Return the (x, y) coordinate for the center point of the cell that contains the specified text.  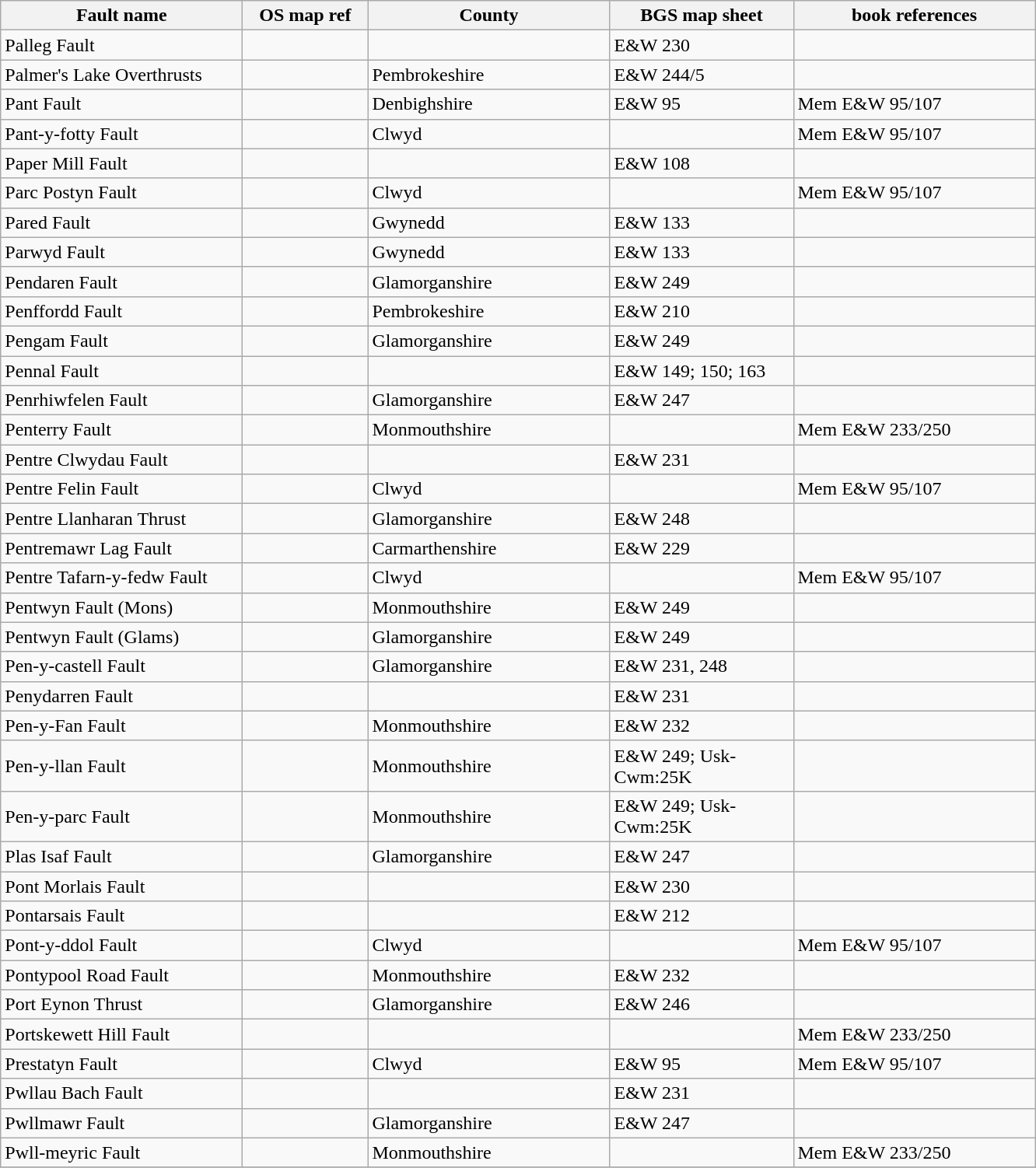
Prestatyn Fault (121, 1064)
Pwllau Bach Fault (121, 1093)
Pwll-meyric Fault (121, 1152)
Pengam Fault (121, 341)
Pant-y-fotty Fault (121, 134)
Pennal Fault (121, 371)
Plas Isaf Fault (121, 856)
Port Eynon Thrust (121, 1005)
E&W 248 (702, 519)
Pendaren Fault (121, 282)
Fault name (121, 16)
Pen-y-castell Fault (121, 666)
Pentre Clwydau Fault (121, 460)
book references (915, 16)
Penydarren Fault (121, 696)
Pwllmawr Fault (121, 1123)
E&W 231, 248 (702, 666)
Pentwyn Fault (Mons) (121, 607)
Paper Mill Fault (121, 163)
E&W 149; 150; 163 (702, 371)
Palleg Fault (121, 45)
Parwyd Fault (121, 252)
Penffordd Fault (121, 311)
BGS map sheet (702, 16)
Pen-y-Fan Fault (121, 726)
Pont-y-ddol Fault (121, 946)
Pen-y-llan Fault (121, 765)
E&W 212 (702, 916)
Pared Fault (121, 222)
Pontarsais Fault (121, 916)
Palmer's Lake Overthrusts (121, 75)
Pentremawr Lag Fault (121, 548)
E&W 108 (702, 163)
Pant Fault (121, 104)
Parc Postyn Fault (121, 193)
Pentre Llanharan Thrust (121, 519)
OS map ref (305, 16)
E&W 246 (702, 1005)
Penrhiwfelen Fault (121, 400)
Pentwyn Fault (Glams) (121, 637)
E&W 210 (702, 311)
Pentre Felin Fault (121, 489)
Pen-y-parc Fault (121, 817)
Portskewett Hill Fault (121, 1034)
Pentre Tafarn-y-fedw Fault (121, 578)
County (488, 16)
E&W 244/5 (702, 75)
Pont Morlais Fault (121, 886)
E&W 229 (702, 548)
Pontypool Road Fault (121, 975)
Penterry Fault (121, 430)
Carmarthenshire (488, 548)
Denbighshire (488, 104)
